Detect which cell encompasses the target text, then output its [X, Y] center coordinate. 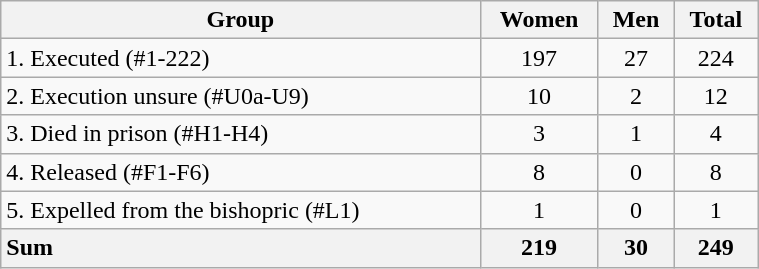
10 [539, 96]
219 [539, 248]
3. Died in prison (#H1-H4) [240, 134]
12 [716, 96]
27 [636, 58]
Group [240, 20]
5. Expelled from the bishopric (#L1) [240, 210]
224 [716, 58]
Women [539, 20]
4 [716, 134]
Sum [240, 248]
1. Executed (#1-222) [240, 58]
30 [636, 248]
2 [636, 96]
4. Released (#F1-F6) [240, 172]
Men [636, 20]
249 [716, 248]
197 [539, 58]
3 [539, 134]
Total [716, 20]
2. Execution unsure (#U0a-U9) [240, 96]
